For the text-containing cell, return its midpoint in [x, y] coordinate format. 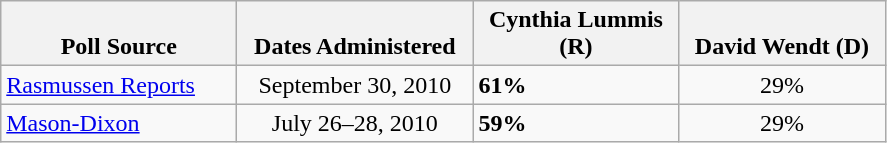
July 26–28, 2010 [355, 123]
Cynthia Lummis (R) [576, 34]
Rasmussen Reports [119, 85]
Mason-Dixon [119, 123]
Dates Administered [355, 34]
Poll Source [119, 34]
59% [576, 123]
September 30, 2010 [355, 85]
61% [576, 85]
David Wendt (D) [782, 34]
